Capture the cell that displays the provided text and extract its (x, y) central coordinate. 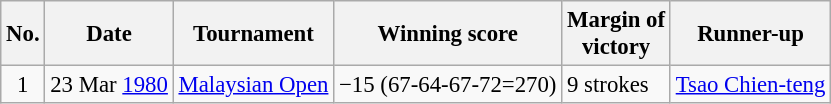
9 strokes (616, 85)
Date (109, 34)
Tsao Chien-teng (750, 85)
Margin ofvictory (616, 34)
1 (23, 85)
Tournament (254, 34)
Runner-up (750, 34)
No. (23, 34)
Winning score (448, 34)
23 Mar 1980 (109, 85)
−15 (67-64-67-72=270) (448, 85)
Malaysian Open (254, 85)
